Search for the cell housing the specified text and yield its [X, Y] center coordinate. 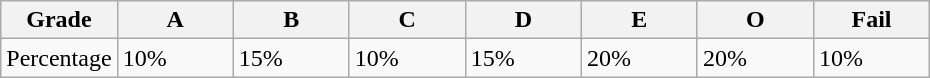
Percentage [59, 58]
B [291, 20]
Fail [871, 20]
D [523, 20]
Grade [59, 20]
C [407, 20]
O [755, 20]
A [175, 20]
E [639, 20]
